For the text-containing cell, return its midpoint in [X, Y] coordinate format. 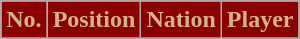
Player [260, 20]
No. [24, 20]
Nation [181, 20]
Position [94, 20]
